Pinpoint the cell where the given text exists, returning its (x, y) midpoint coordinate. 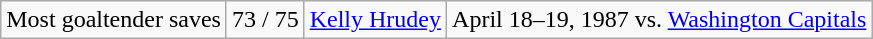
Kelly Hrudey (375, 20)
73 / 75 (265, 20)
April 18–19, 1987 vs. Washington Capitals (660, 20)
Most goaltender saves (114, 20)
